Determine the [x, y] coordinate at the center of the cell enclosing the given text.  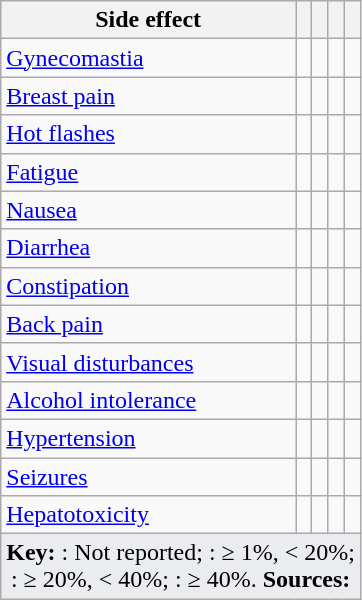
Gynecomastia [148, 58]
Hot flashes [148, 134]
Seizures [148, 477]
Side effect [148, 20]
Fatigue [148, 172]
Nausea [148, 210]
Constipation [148, 286]
Diarrhea [148, 248]
Visual disturbances [148, 362]
Alcohol intolerance [148, 400]
Hypertension [148, 438]
Hepatotoxicity [148, 515]
Breast pain [148, 96]
Key: : Not reported; : ≥ 1%, < 20%;: ≥ 20%, < 40%; : ≥ 40%. Sources: [181, 566]
Back pain [148, 324]
